Capture the cell that displays the provided text and extract its (x, y) central coordinate. 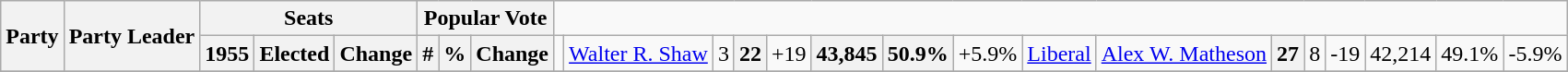
# (428, 54)
27 (1289, 54)
% (455, 54)
50.9% (918, 54)
22 (750, 54)
8 (1315, 54)
-5.9% (1536, 54)
Party Leader (132, 36)
49.1% (1469, 54)
+19 (789, 54)
Elected (295, 54)
Party (32, 36)
Liberal (1059, 54)
1955 (227, 54)
42,214 (1401, 54)
Seats (309, 18)
-19 (1346, 54)
3 (723, 54)
43,845 (846, 54)
+5.9% (988, 54)
Walter R. Shaw (639, 54)
Popular Vote (486, 18)
Alex W. Matheson (1184, 54)
